Capture the cell that displays the provided text and extract its (X, Y) central coordinate. 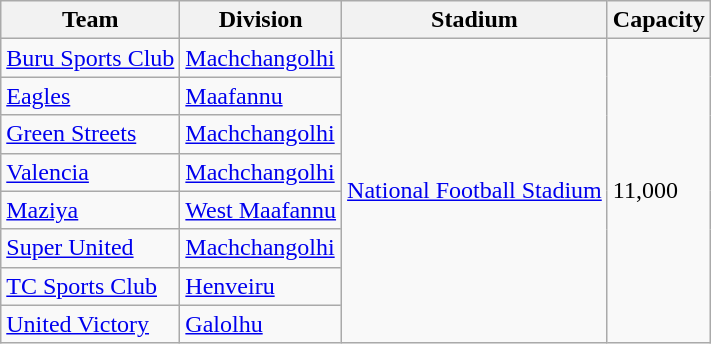
Team (90, 20)
Division (261, 20)
West Maafannu (261, 210)
Green Streets (90, 134)
United Victory (90, 324)
Galolhu (261, 324)
11,000 (658, 191)
Valencia (90, 172)
Buru Sports Club (90, 58)
TC Sports Club (90, 286)
Maafannu (261, 96)
Capacity (658, 20)
Super United (90, 248)
Eagles (90, 96)
Stadium (475, 20)
National Football Stadium (475, 191)
Henveiru (261, 286)
Maziya (90, 210)
